From the cell containing the given text, extract its center point as (x, y) coordinate. 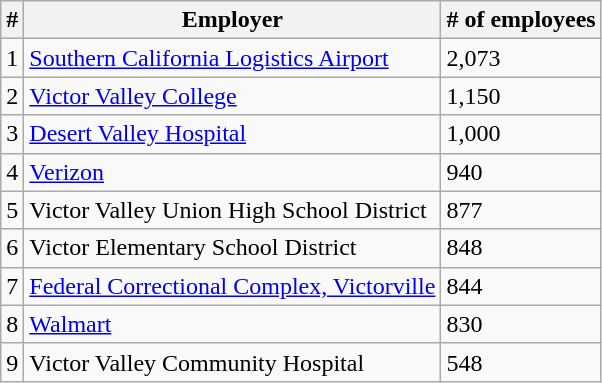
1 (12, 58)
5 (12, 210)
2,073 (521, 58)
830 (521, 324)
Victor Valley Union High School District (232, 210)
Southern California Logistics Airport (232, 58)
6 (12, 248)
7 (12, 286)
Verizon (232, 172)
4 (12, 172)
Victor Valley Community Hospital (232, 362)
844 (521, 286)
848 (521, 248)
Desert Valley Hospital (232, 134)
Employer (232, 20)
877 (521, 210)
# of employees (521, 20)
Federal Correctional Complex, Victorville (232, 286)
940 (521, 172)
1,150 (521, 96)
Victor Valley College (232, 96)
Walmart (232, 324)
548 (521, 362)
2 (12, 96)
3 (12, 134)
1,000 (521, 134)
# (12, 20)
8 (12, 324)
Victor Elementary School District (232, 248)
9 (12, 362)
